For the text-containing cell, return its midpoint in (X, Y) coordinate format. 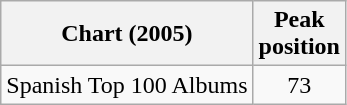
Chart (2005) (127, 34)
Spanish Top 100 Albums (127, 85)
73 (299, 85)
Peakposition (299, 34)
